Search for the cell housing the specified text and yield its (x, y) center coordinate. 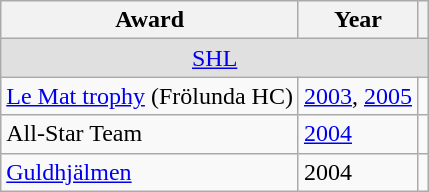
Guldhjälmen (150, 172)
2003, 2005 (358, 96)
Award (150, 20)
Le Mat trophy (Frölunda HC) (150, 96)
SHL (215, 58)
All-Star Team (150, 134)
Year (358, 20)
